Identify which cell holds the provided text, then report its [X, Y] central coordinate. 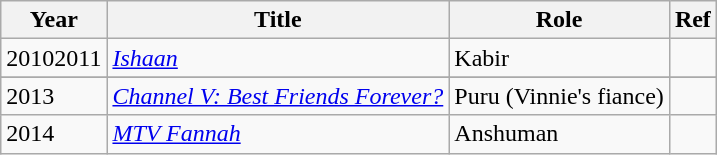
20102011 [54, 58]
Puru (Vinnie's fiance) [560, 96]
Year [54, 20]
Channel V: Best Friends Forever? [278, 96]
2014 [54, 134]
MTV Fannah [278, 134]
Title [278, 20]
Anshuman [560, 134]
Ref [692, 20]
Kabir [560, 58]
2013 [54, 96]
Role [560, 20]
Ishaan [278, 58]
